Scan for the cell matching the given text and deliver its (X, Y) coordinate at center. 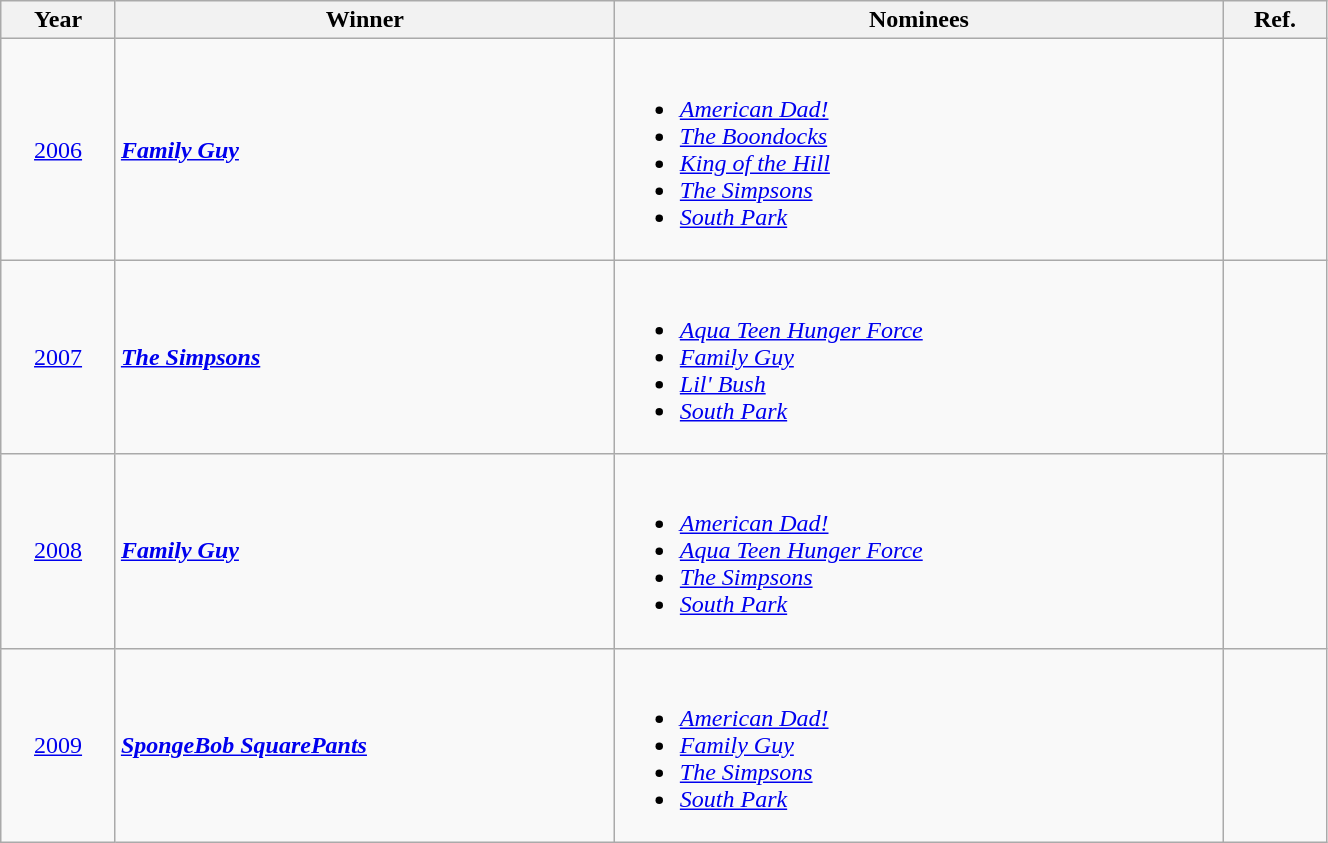
2009 (58, 745)
Year (58, 20)
Aqua Teen Hunger ForceFamily GuyLil' BushSouth Park (918, 357)
2007 (58, 357)
American Dad!Family GuyThe SimpsonsSouth Park (918, 745)
2008 (58, 551)
Winner (364, 20)
American Dad!The BoondocksKing of the HillThe SimpsonsSouth Park (918, 150)
2006 (58, 150)
Ref. (1274, 20)
SpongeBob SquarePants (364, 745)
The Simpsons (364, 357)
Nominees (918, 20)
American Dad!Aqua Teen Hunger ForceThe SimpsonsSouth Park (918, 551)
